Return the (X, Y) coordinate for the center point of the cell that contains the specified text.  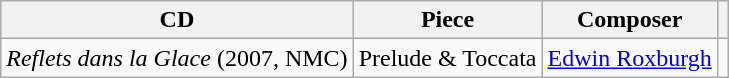
Composer (630, 20)
Edwin Roxburgh (630, 58)
Piece (448, 20)
CD (177, 20)
Prelude & Toccata (448, 58)
Reflets dans la Glace (2007, NMC) (177, 58)
